Capture the cell that displays the provided text and extract its (X, Y) central coordinate. 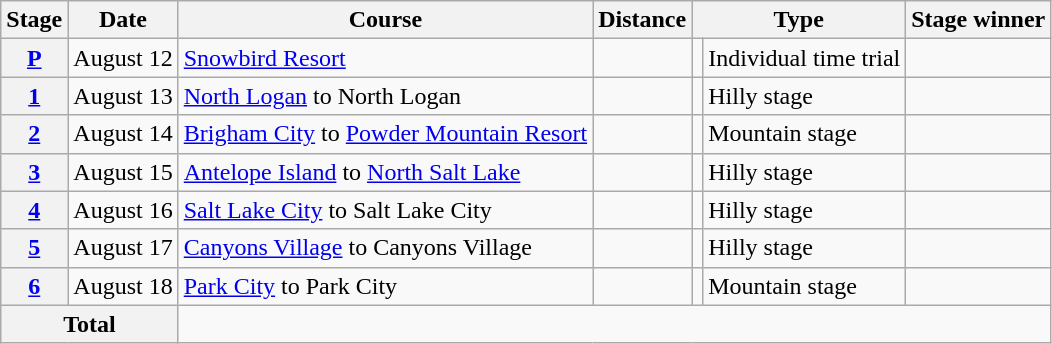
Stage winner (978, 20)
Date (123, 20)
Canyons Village to Canyons Village (385, 248)
August 14 (123, 134)
August 13 (123, 96)
North Logan to North Logan (385, 96)
Total (90, 324)
Snowbird Resort (385, 58)
6 (34, 286)
Brigham City to Powder Mountain Resort (385, 134)
4 (34, 210)
August 12 (123, 58)
Course (385, 20)
Stage (34, 20)
Park City to Park City (385, 286)
3 (34, 172)
Distance (642, 20)
Antelope Island to North Salt Lake (385, 172)
1 (34, 96)
Individual time trial (804, 58)
August 17 (123, 248)
Type (799, 20)
Salt Lake City to Salt Lake City (385, 210)
August 18 (123, 286)
August 15 (123, 172)
P (34, 58)
2 (34, 134)
5 (34, 248)
August 16 (123, 210)
